Determine the [X, Y] coordinate at the center of the cell enclosing the given text.  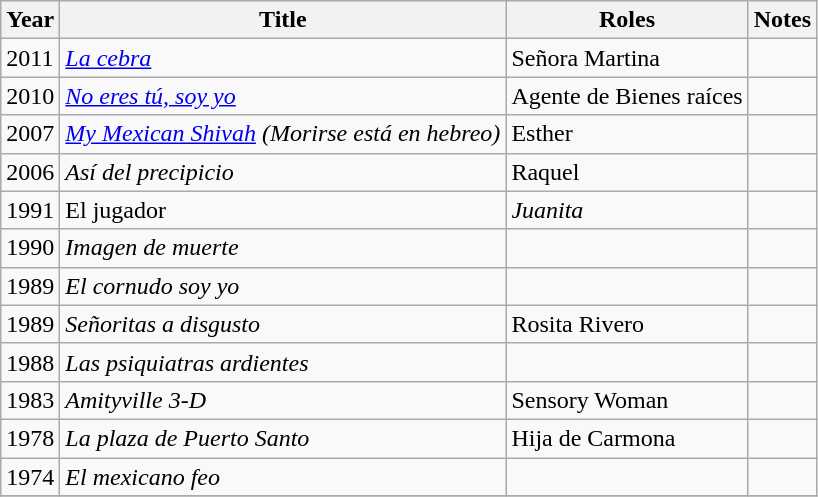
Year [30, 20]
Señora Martina [627, 58]
1991 [30, 210]
Así del precipicio [283, 172]
Señoritas a disgusto [283, 324]
2011 [30, 58]
1988 [30, 362]
1978 [30, 438]
El jugador [283, 210]
Juanita [627, 210]
Hija de Carmona [627, 438]
Las psiquiatras ardientes [283, 362]
Rosita Rivero [627, 324]
1974 [30, 477]
1990 [30, 248]
Amityville 3-D [283, 400]
Title [283, 20]
Agente de Bienes raíces [627, 96]
2010 [30, 96]
El mexicano feo [283, 477]
2006 [30, 172]
Notes [782, 20]
Roles [627, 20]
El cornudo soy yo [283, 286]
2007 [30, 134]
La plaza de Puerto Santo [283, 438]
Esther [627, 134]
Imagen de muerte [283, 248]
No eres tú, soy yo [283, 96]
Raquel [627, 172]
My Mexican Shivah (Morirse está en hebreo) [283, 134]
Sensory Woman [627, 400]
La cebra [283, 58]
1983 [30, 400]
